Scan for the cell matching the given text and deliver its [x, y] coordinate at center. 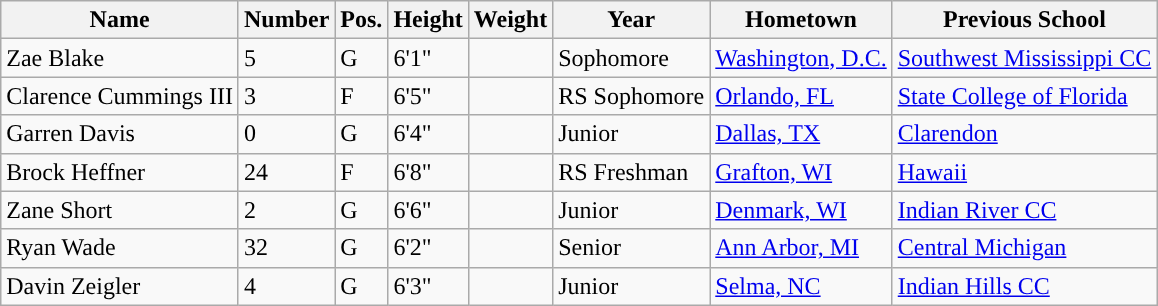
Selma, NC [801, 286]
Dallas, TX [801, 134]
6'1" [428, 58]
6'5" [428, 96]
3 [286, 96]
Pos. [362, 20]
Ann Arbor, MI [801, 248]
5 [286, 58]
32 [286, 248]
6'6" [428, 210]
Denmark, WI [801, 210]
Zae Blake [120, 58]
Washington, D.C. [801, 58]
Clarendon [1024, 134]
Previous School [1024, 20]
Grafton, WI [801, 172]
2 [286, 210]
Height [428, 20]
Indian Hills CC [1024, 286]
Indian River CC [1024, 210]
RS Freshman [632, 172]
Davin Zeigler [120, 286]
Brock Heffner [120, 172]
State College of Florida [1024, 96]
Clarence Cummings III [120, 96]
6'4" [428, 134]
RS Sophomore [632, 96]
6'8" [428, 172]
24 [286, 172]
Senior [632, 248]
Southwest Mississippi CC [1024, 58]
Hawaii [1024, 172]
Weight [510, 20]
0 [286, 134]
Orlando, FL [801, 96]
Hometown [801, 20]
Garren Davis [120, 134]
6'3" [428, 286]
Sophomore [632, 58]
Year [632, 20]
Central Michigan [1024, 248]
Number [286, 20]
Ryan Wade [120, 248]
4 [286, 286]
Zane Short [120, 210]
6'2" [428, 248]
Name [120, 20]
